Detect which cell encompasses the target text, then output its (X, Y) center coordinate. 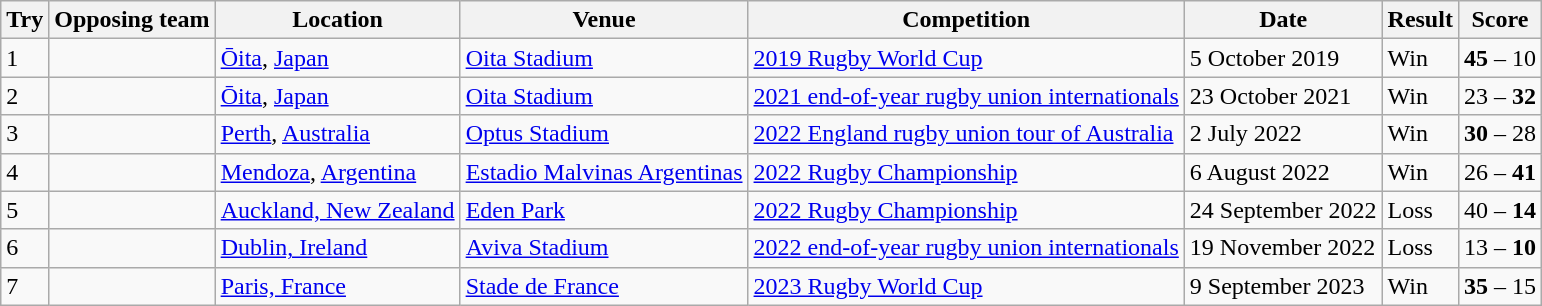
1 (25, 58)
5 (25, 210)
2 (25, 96)
Estadio Malvinas Argentinas (604, 172)
Result (1420, 20)
6 August 2022 (1283, 172)
2022 end-of-year rugby union internationals (966, 248)
Stade de France (604, 286)
45 – 10 (1500, 58)
2 July 2022 (1283, 134)
19 November 2022 (1283, 248)
23 October 2021 (1283, 96)
13 – 10 (1500, 248)
Optus Stadium (604, 134)
Auckland, New Zealand (338, 210)
5 October 2019 (1283, 58)
Mendoza, Argentina (338, 172)
23 – 32 (1500, 96)
3 (25, 134)
2019 Rugby World Cup (966, 58)
Date (1283, 20)
Try (25, 20)
Dublin, Ireland (338, 248)
Aviva Stadium (604, 248)
2023 Rugby World Cup (966, 286)
40 – 14 (1500, 210)
Paris, France (338, 286)
2022 England rugby union tour of Australia (966, 134)
7 (25, 286)
6 (25, 248)
Location (338, 20)
24 September 2022 (1283, 210)
30 – 28 (1500, 134)
Eden Park (604, 210)
9 September 2023 (1283, 286)
Perth, Australia (338, 134)
35 – 15 (1500, 286)
Score (1500, 20)
Opposing team (132, 20)
4 (25, 172)
2021 end-of-year rugby union internationals (966, 96)
26 – 41 (1500, 172)
Venue (604, 20)
Competition (966, 20)
